Extract the [x, y] coordinate from the center of the cell holding the provided text.  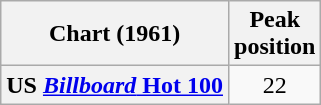
22 [275, 85]
Chart (1961) [115, 34]
Peakposition [275, 34]
US Billboard Hot 100 [115, 85]
